Identify which cell holds the provided text, then report its (x, y) central coordinate. 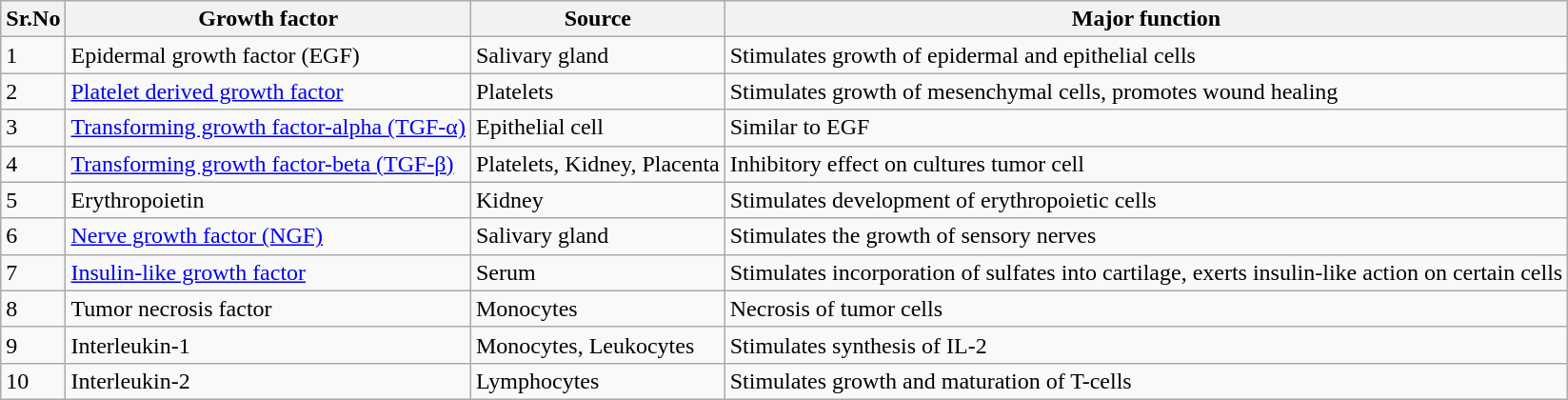
Stimulates the growth of sensory nerves (1146, 236)
Insulin-like growth factor (268, 272)
6 (33, 236)
Epidermal growth factor (EGF) (268, 55)
8 (33, 309)
Kidney (598, 200)
Sr.No (33, 19)
Platelets, Kidney, Placenta (598, 164)
Lymphocytes (598, 381)
Epithelial cell (598, 128)
Similar to EGF (1146, 128)
Tumor necrosis factor (268, 309)
Inhibitory effect on cultures tumor cell (1146, 164)
Transforming growth factor-beta (TGF-β) (268, 164)
Nerve growth factor (NGF) (268, 236)
Transforming growth factor-alpha (TGF-α) (268, 128)
Monocytes (598, 309)
7 (33, 272)
Source (598, 19)
Stimulates growth and maturation of T-cells (1146, 381)
4 (33, 164)
Interleukin-2 (268, 381)
10 (33, 381)
Monocytes, Leukocytes (598, 345)
9 (33, 345)
3 (33, 128)
Growth factor (268, 19)
Stimulates incorporation of sulfates into cartilage, exerts insulin-like action on certain cells (1146, 272)
2 (33, 91)
5 (33, 200)
Stimulates synthesis of IL-2 (1146, 345)
Major function (1146, 19)
Erythropoietin (268, 200)
Platelets (598, 91)
Serum (598, 272)
Stimulates growth of epidermal and epithelial cells (1146, 55)
Interleukin-1 (268, 345)
Stimulates growth of mesenchymal cells, promotes wound healing (1146, 91)
Platelet derived growth factor (268, 91)
Necrosis of tumor cells (1146, 309)
Stimulates development of erythropoietic cells (1146, 200)
1 (33, 55)
